Scan for the cell matching the given text and deliver its (x, y) coordinate at center. 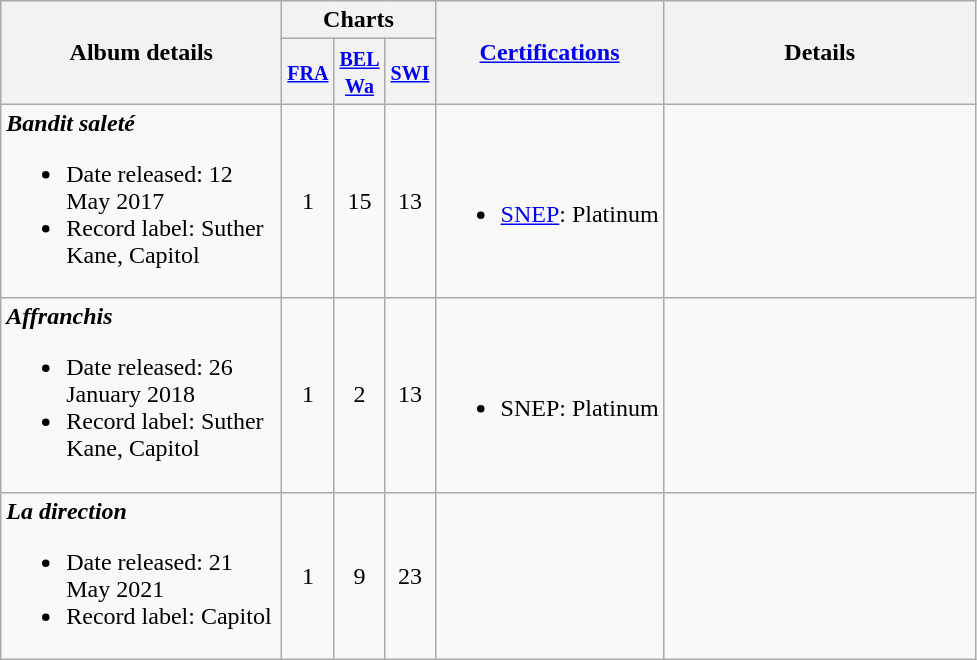
SWI (410, 72)
Album details (142, 52)
Charts (358, 20)
23 (410, 576)
La directionDate released: 21 May 2021Record label: Capitol (142, 576)
2 (360, 395)
9 (360, 576)
BELWa (360, 72)
Certifications (550, 52)
AffranchisDate released: 26 January 2018Record label: Suther Kane, Capitol (142, 395)
15 (360, 201)
Bandit saletéDate released: 12 May 2017Record label: Suther Kane, Capitol (142, 201)
Details (820, 52)
FRA (308, 72)
